Pinpoint the cell where the given text exists, returning its (X, Y) midpoint coordinate. 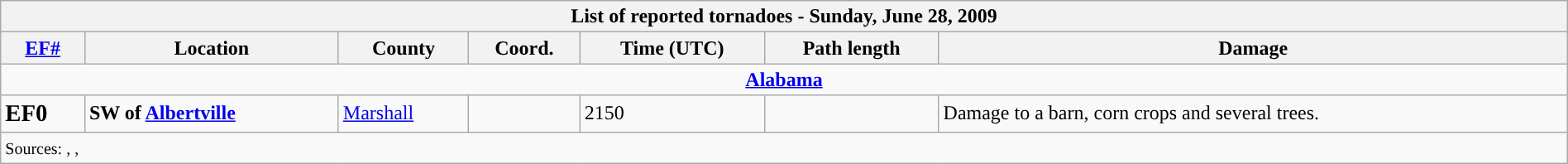
Time (UTC) (672, 48)
Path length (852, 48)
List of reported tornadoes - Sunday, June 28, 2009 (784, 17)
SW of Albertville (212, 113)
Damage to a barn, corn crops and several trees. (1253, 113)
2150 (672, 113)
Alabama (784, 80)
Marshall (404, 113)
Damage (1253, 48)
County (404, 48)
Location (212, 48)
EF0 (43, 113)
Coord. (524, 48)
EF# (43, 48)
Sources: , , (784, 147)
